Return the (x, y) coordinate for the center point of the cell that contains the specified text.  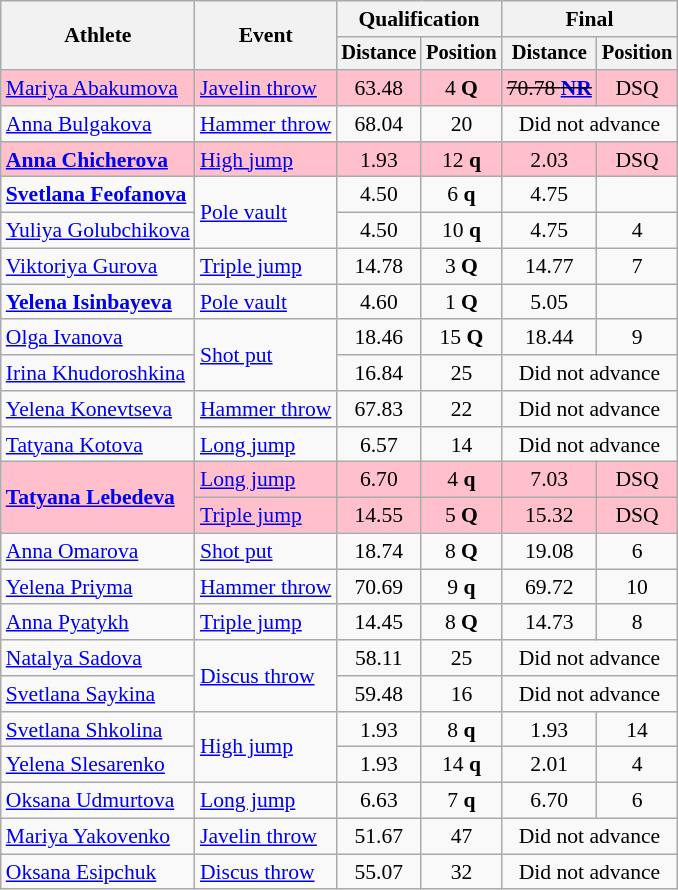
Mariya Abakumova (98, 88)
7 q (461, 801)
4 q (461, 480)
Tatyana Kotova (98, 445)
Olga Ivanova (98, 338)
12 q (461, 160)
58.11 (378, 658)
Final (590, 19)
Oksana Udmurtova (98, 801)
47 (461, 837)
55.07 (378, 872)
Mariya Yakovenko (98, 837)
70.69 (378, 587)
6.57 (378, 445)
7 (637, 267)
16.84 (378, 373)
19.08 (550, 552)
Oksana Esipchuk (98, 872)
6 q (461, 195)
Anna Chicherova (98, 160)
15 Q (461, 338)
2.03 (550, 160)
Tatyana Lebedeva (98, 498)
Yelena Priyma (98, 587)
14.55 (378, 516)
Svetlana Feofanova (98, 195)
7.03 (550, 480)
67.83 (378, 409)
Yelena Slesarenko (98, 765)
8 q (461, 730)
63.48 (378, 88)
1 Q (461, 302)
22 (461, 409)
8 (637, 623)
Yelena Isinbayeva (98, 302)
Yelena Konevtseva (98, 409)
Anna Pyatykh (98, 623)
18.74 (378, 552)
Event (266, 36)
Irina Khudoroshkina (98, 373)
5 Q (461, 516)
18.44 (550, 338)
14 q (461, 765)
59.48 (378, 694)
Natalya Sadova (98, 658)
4 Q (461, 88)
Anna Bulgakova (98, 124)
4.60 (378, 302)
20 (461, 124)
2.01 (550, 765)
51.67 (378, 837)
14.78 (378, 267)
Svetlana Shkolina (98, 730)
14.73 (550, 623)
32 (461, 872)
9 q (461, 587)
16 (461, 694)
69.72 (550, 587)
Anna Omarova (98, 552)
Athlete (98, 36)
6.63 (378, 801)
10 q (461, 231)
Viktoriya Gurova (98, 267)
14.77 (550, 267)
70.78 NR (550, 88)
15.32 (550, 516)
14.45 (378, 623)
10 (637, 587)
3 Q (461, 267)
9 (637, 338)
18.46 (378, 338)
Svetlana Saykina (98, 694)
Yuliya Golubchikova (98, 231)
Qualification (418, 19)
68.04 (378, 124)
5.05 (550, 302)
